Return the (x, y) coordinate for the center point of the cell that contains the specified text.  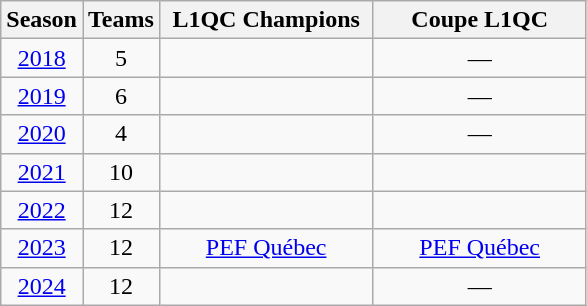
6 (120, 96)
Season (42, 20)
5 (120, 58)
2020 (42, 134)
10 (120, 172)
2021 (42, 172)
2022 (42, 210)
2019 (42, 96)
Coupe L1QC (480, 20)
Teams (120, 20)
2018 (42, 58)
L1QC Champions (266, 20)
2023 (42, 248)
2024 (42, 286)
4 (120, 134)
